Provide the (X, Y) coordinate of the cell's center where the given text is located.  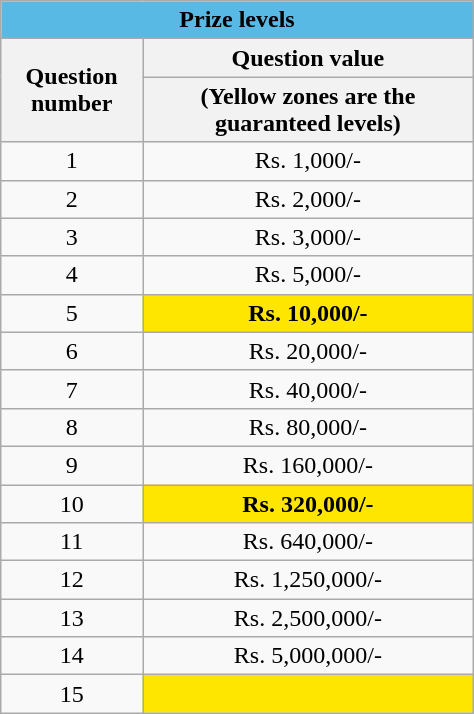
Rs. 5,000,000/- (308, 656)
11 (72, 542)
6 (72, 351)
8 (72, 427)
Rs. 1,000/- (308, 161)
15 (72, 694)
12 (72, 580)
9 (72, 465)
5 (72, 313)
Rs. 160,000/- (308, 465)
7 (72, 389)
Rs. 40,000/- (308, 389)
3 (72, 237)
2 (72, 199)
Rs. 20,000/- (308, 351)
Prize levels (237, 20)
Question number (72, 90)
Rs. 640,000/- (308, 542)
Rs. 5,000/- (308, 275)
1 (72, 161)
(Yellow zones are the guaranteed levels) (308, 110)
10 (72, 503)
Rs. 3,000/- (308, 237)
Rs. 2,000/- (308, 199)
Rs. 1,250,000/- (308, 580)
14 (72, 656)
Rs. 320,000/- (308, 503)
Rs. 80,000/- (308, 427)
Question value (308, 58)
Rs. 10,000/- (308, 313)
13 (72, 618)
4 (72, 275)
Rs. 2,500,000/- (308, 618)
